Identify which cell holds the provided text, then report its (x, y) central coordinate. 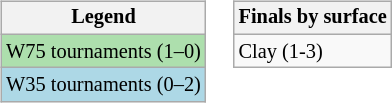
Finals by surface (313, 18)
W75 tournaments (1–0) (103, 51)
Legend (103, 18)
Clay (1-3) (313, 51)
W35 tournaments (0–2) (103, 85)
